Extract the (x, y) coordinate from the center of the cell holding the provided text.  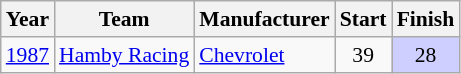
Start (364, 19)
Finish (426, 19)
Year (28, 19)
Hamby Racing (124, 55)
28 (426, 55)
Manufacturer (264, 19)
1987 (28, 55)
Team (124, 19)
39 (364, 55)
Chevrolet (264, 55)
